Pinpoint the cell where the given text exists, returning its (x, y) midpoint coordinate. 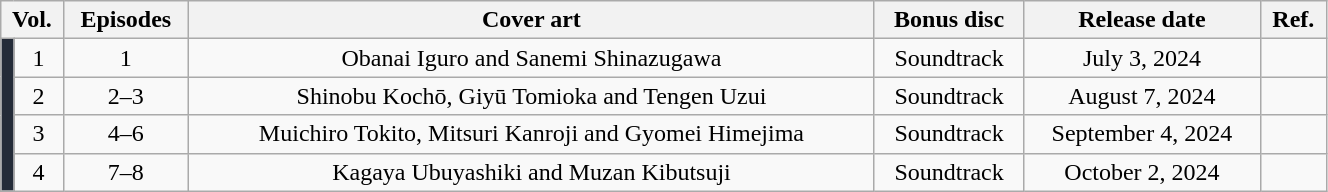
Vol. (32, 20)
October 2, 2024 (1142, 172)
Obanai Iguro and Sanemi Shinazugawa (532, 58)
2–3 (126, 96)
4–6 (126, 134)
Shinobu Kochō, Giyū Tomioka and Tengen Uzui (532, 96)
Muichiro Tokito, Mitsuri Kanroji and Gyomei Himejima (532, 134)
August 7, 2024 (1142, 96)
2 (38, 96)
Ref. (1293, 20)
Release date (1142, 20)
July 3, 2024 (1142, 58)
Episodes (126, 20)
September 4, 2024 (1142, 134)
3 (38, 134)
Kagaya Ubuyashiki and Muzan Kibutsuji (532, 172)
7–8 (126, 172)
4 (38, 172)
Cover art (532, 20)
Bonus disc (948, 20)
